Scan for the cell matching the given text and deliver its [x, y] coordinate at center. 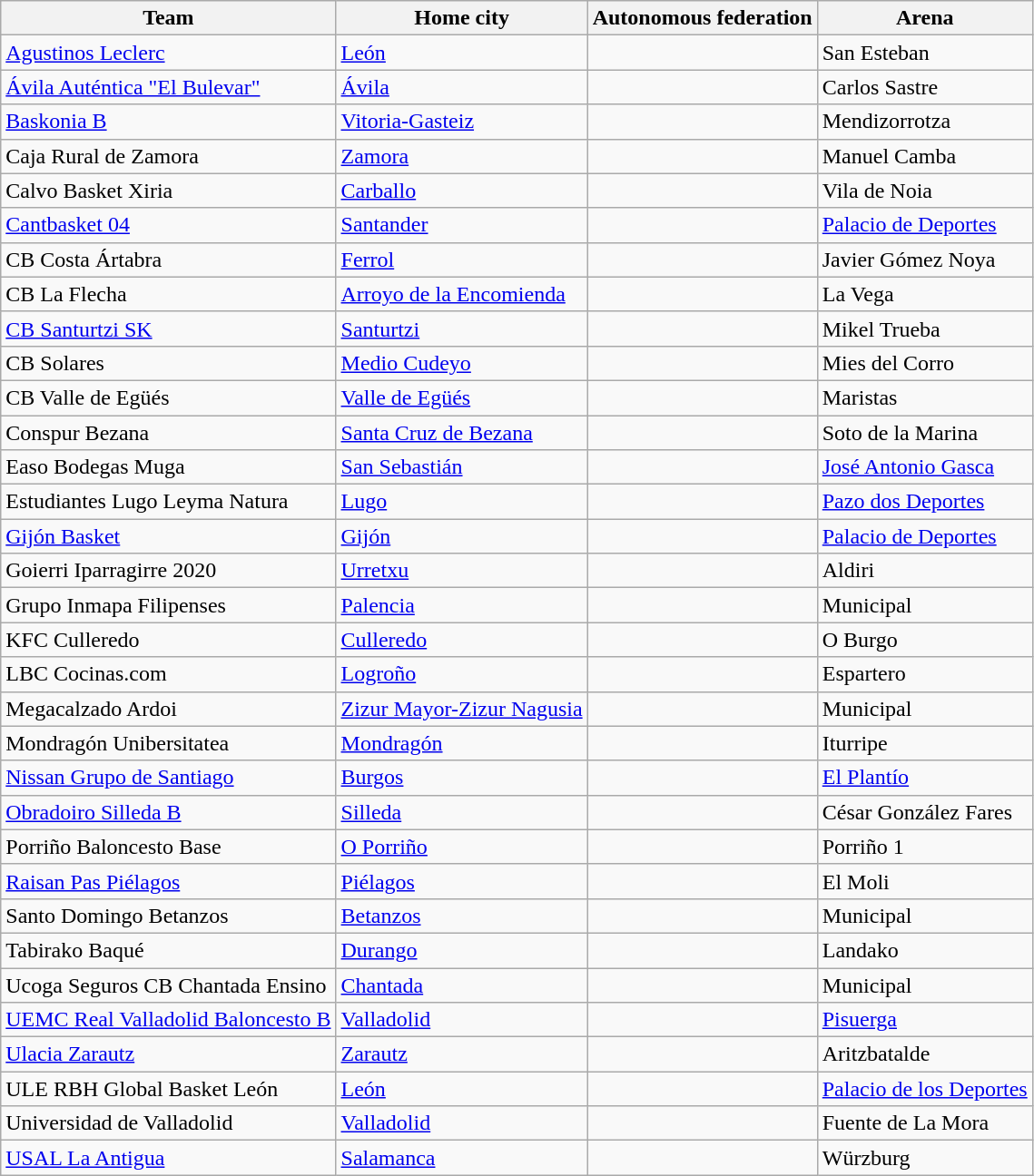
Silleda [461, 812]
Aritzbatalde [924, 1054]
CB Santurtzi SK [169, 328]
Santa Cruz de Bezana [461, 433]
Palencia [461, 605]
Goierri Iparragirre 2020 [169, 571]
El Plantío [924, 778]
Logroño [461, 674]
Nissan Grupo de Santiago [169, 778]
Carballo [461, 191]
Mies del Corro [924, 363]
ULE RBH Global Basket León [169, 1089]
Mikel Trueba [924, 328]
UEMC Real Valladolid Baloncesto B [169, 1020]
Conspur Bezana [169, 433]
Betanzos [461, 916]
Mondragón Unibersitatea [169, 743]
Culleredo [461, 640]
Fuente de La Mora [924, 1123]
Mendizorrotza [924, 122]
Zizur Mayor-Zizur Nagusia [461, 709]
Gijón Basket [169, 536]
Ucoga Seguros CB Chantada Ensino [169, 985]
El Moli [924, 881]
Raisan Pas Piélagos [169, 881]
Mondragón [461, 743]
Arroyo de la Encomienda [461, 294]
Palacio de los Deportes [924, 1089]
Soto de la Marina [924, 433]
O Burgo [924, 640]
Gijón [461, 536]
Manuel Camba [924, 156]
Carlos Sastre [924, 87]
Durango [461, 950]
Calvo Basket Xiria [169, 191]
Piélagos [461, 881]
Santo Domingo Betanzos [169, 916]
Obradoiro Silleda B [169, 812]
Vila de Noia [924, 191]
Zamora [461, 156]
Pazo dos Deportes [924, 502]
Würzburg [924, 1158]
CB Costa Ártabra [169, 260]
Home city [461, 18]
Santander [461, 225]
Landako [924, 950]
Urretxu [461, 571]
Medio Cudeyo [461, 363]
Estudiantes Lugo Leyma Natura [169, 502]
Burgos [461, 778]
Iturripe [924, 743]
Autonomous federation [703, 18]
Maristas [924, 397]
Valle de Egüés [461, 397]
Zarautz [461, 1054]
San Sebastián [461, 467]
CB La Flecha [169, 294]
Salamanca [461, 1158]
Universidad de Valladolid [169, 1123]
Caja Rural de Zamora [169, 156]
Megacalzado Ardoi [169, 709]
O Porriño [461, 847]
Cantbasket 04 [169, 225]
Tabirako Baqué [169, 950]
Agustinos Leclerc [169, 53]
Ávila Auténtica "El Bulevar" [169, 87]
LBC Cocinas.com [169, 674]
CB Valle de Egüés [169, 397]
Ulacia Zarautz [169, 1054]
Ferrol [461, 260]
Javier Gómez Noya [924, 260]
Team [169, 18]
Espartero [924, 674]
Santurtzi [461, 328]
Chantada [461, 985]
Easo Bodegas Muga [169, 467]
Porriño Baloncesto Base [169, 847]
Arena [924, 18]
Lugo [461, 502]
San Esteban [924, 53]
Baskonia B [169, 122]
César González Fares [924, 812]
Aldiri [924, 571]
Grupo Inmapa Filipenses [169, 605]
La Vega [924, 294]
Ávila [461, 87]
USAL La Antigua [169, 1158]
José Antonio Gasca [924, 467]
Vitoria-Gasteiz [461, 122]
Pisuerga [924, 1020]
KFC Culleredo [169, 640]
CB Solares [169, 363]
Porriño 1 [924, 847]
